Pinpoint the cell where the given text exists, returning its (X, Y) midpoint coordinate. 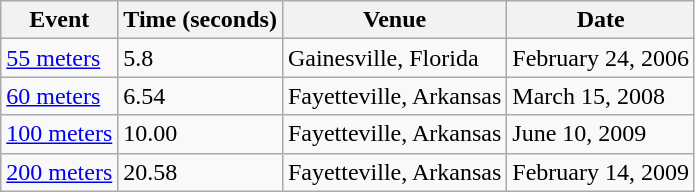
Gainesville, Florida (394, 58)
6.54 (200, 96)
200 meters (60, 172)
10.00 (200, 134)
60 meters (60, 96)
20.58 (200, 172)
100 meters (60, 134)
March 15, 2008 (601, 96)
Venue (394, 20)
Date (601, 20)
Time (seconds) (200, 20)
June 10, 2009 (601, 134)
5.8 (200, 58)
February 14, 2009 (601, 172)
55 meters (60, 58)
February 24, 2006 (601, 58)
Event (60, 20)
